Locate the cell with the specified text and output its [X, Y] center coordinate. 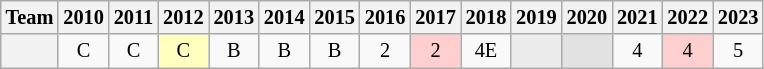
2011 [134, 17]
2017 [435, 17]
2010 [83, 17]
5 [738, 51]
2012 [183, 17]
2022 [688, 17]
2016 [385, 17]
2023 [738, 17]
4E [486, 51]
2014 [284, 17]
2013 [234, 17]
2020 [587, 17]
2015 [334, 17]
2019 [536, 17]
2021 [637, 17]
2018 [486, 17]
Team [30, 17]
